From the cell containing the given text, extract its center point as [x, y] coordinate. 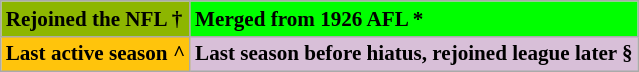
Last season before hiatus, rejoined league later § [414, 54]
Merged from 1926 AFL * [414, 18]
Last active season ^ [96, 54]
Rejoined the NFL † [96, 18]
